Find where the given text appears and provide that cell's center as [X, Y] coordinate. 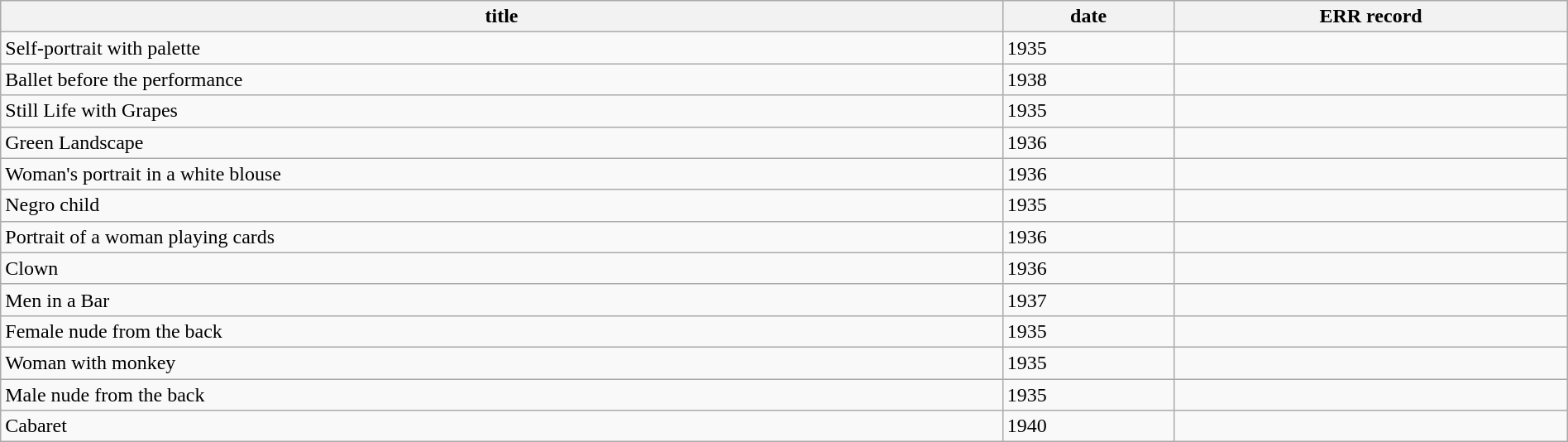
Negro child [502, 205]
Male nude from the back [502, 395]
1938 [1088, 79]
title [502, 17]
Female nude from the back [502, 331]
Men in a Bar [502, 300]
Green Landscape [502, 142]
Self-portrait with palette [502, 48]
Cabaret [502, 426]
Ballet before the performance [502, 79]
Portrait of a woman playing cards [502, 237]
ERR record [1371, 17]
date [1088, 17]
Woman's portrait in a white blouse [502, 174]
1940 [1088, 426]
Still Life with Grapes [502, 111]
1937 [1088, 300]
Woman with monkey [502, 363]
Clown [502, 268]
